Detect which cell encompasses the target text, then output its (X, Y) center coordinate. 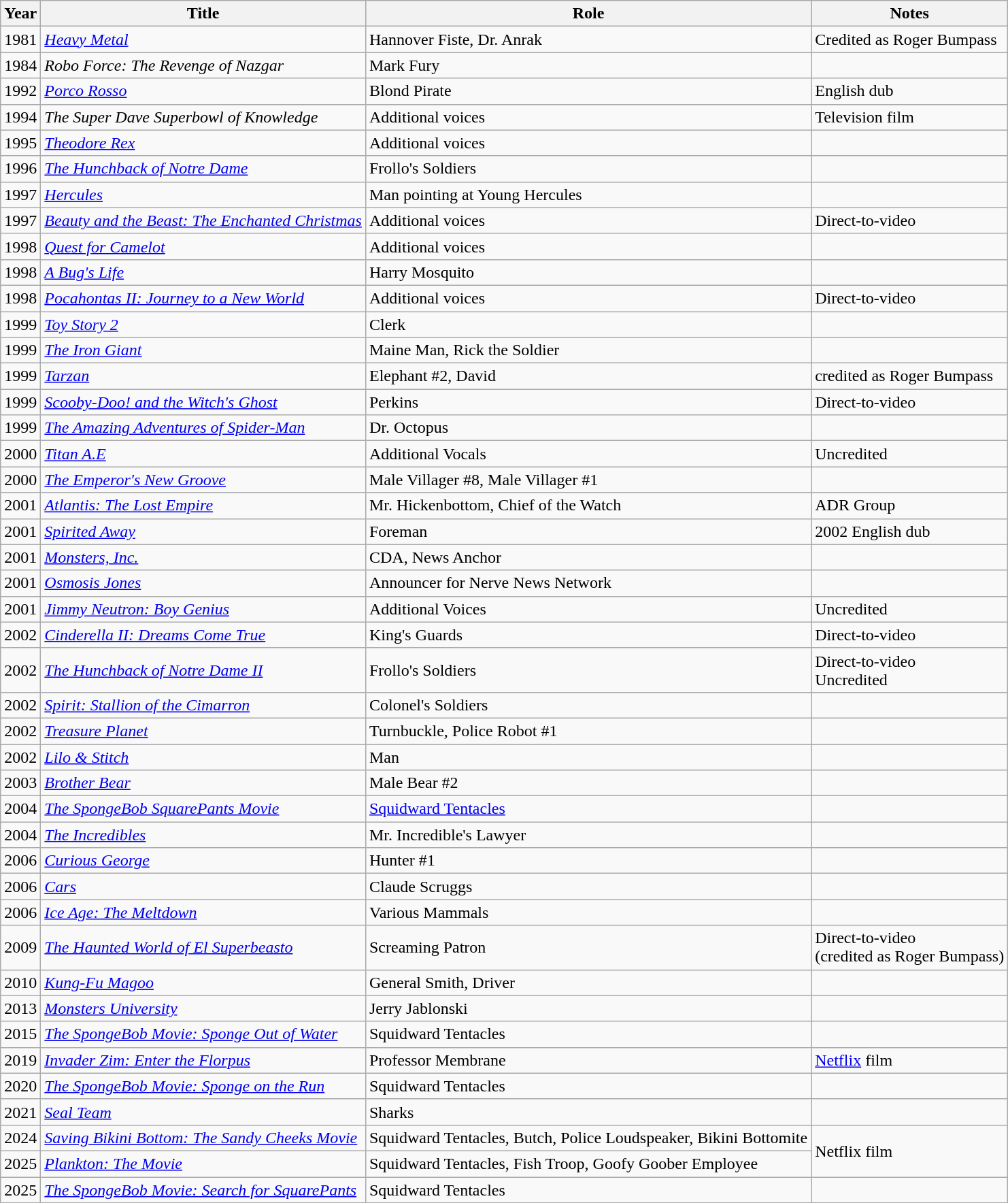
Tarzan (203, 376)
Saving Bikini Bottom: The Sandy Cheeks Movie (203, 1138)
Porco Rosso (203, 91)
Ice Age: The Meltdown (203, 912)
Heavy Metal (203, 39)
The Amazing Adventures of Spider-Man (203, 428)
English dub (910, 91)
The SpongeBob Movie: Sponge on the Run (203, 1086)
2020 (20, 1086)
Colonel's Soldiers (588, 705)
Additional Voices (588, 609)
2015 (20, 1034)
General Smith, Driver (588, 983)
The SpongeBob SquarePants Movie (203, 809)
Blond Pirate (588, 91)
ADR Group (910, 506)
2002 English dub (910, 531)
Cinderella II: Dreams Come True (203, 635)
1996 (20, 169)
Treasure Planet (203, 731)
Theodore Rex (203, 143)
Scooby-Doo! and the Witch's Ghost (203, 402)
Foreman (588, 531)
Man (588, 757)
Year (20, 14)
Monsters University (203, 1008)
2009 (20, 947)
Notes (910, 14)
Male Villager #8, Male Villager #1 (588, 480)
Pocahontas II: Journey to a New World (203, 298)
The Emperor's New Groove (203, 480)
Mr. Incredible's Lawyer (588, 835)
Quest for Camelot (203, 246)
Jimmy Neutron: Boy Genius (203, 609)
Elephant #2, David (588, 376)
Hunter #1 (588, 861)
Atlantis: The Lost Empire (203, 506)
A Bug's Life (203, 272)
Seal Team (203, 1112)
The Hunchback of Notre Dame II (203, 670)
1981 (20, 39)
Hannover Fiste, Dr. Anrak (588, 39)
2024 (20, 1138)
2013 (20, 1008)
Lilo & Stitch (203, 757)
Man pointing at Young Hercules (588, 195)
The Hunchback of Notre Dame (203, 169)
Professor Membrane (588, 1060)
Spirited Away (203, 531)
2010 (20, 983)
Sharks (588, 1112)
Credited as Roger Bumpass (910, 39)
credited as Roger Bumpass (910, 376)
Mark Fury (588, 65)
Dr. Octopus (588, 428)
The SpongeBob Movie: Sponge Out of Water (203, 1034)
Perkins (588, 402)
CDA, News Anchor (588, 557)
Various Mammals (588, 912)
Osmosis Jones (203, 583)
Direct-to-videoUncredited (910, 670)
Direct-to-video(credited as Roger Bumpass) (910, 947)
Curious George (203, 861)
Squidward Tentacles, Butch, Police Loudspeaker, Bikini Bottomite (588, 1138)
The Iron Giant (203, 350)
1984 (20, 65)
Squidward Tentacles, Fish Troop, Goofy Goober Employee (588, 1164)
2021 (20, 1112)
Beauty and the Beast: The Enchanted Christmas (203, 220)
Jerry Jablonski (588, 1008)
1994 (20, 117)
2019 (20, 1060)
Brother Bear (203, 783)
The SpongeBob Movie: Search for SquarePants (203, 1190)
Invader Zim: Enter the Florpus (203, 1060)
Hercules (203, 195)
King's Guards (588, 635)
Monsters, Inc. (203, 557)
Male Bear #2 (588, 783)
The Incredibles (203, 835)
Announcer for Nerve News Network (588, 583)
2003 (20, 783)
Titan A.E (203, 454)
Robo Force: The Revenge of Nazgar (203, 65)
Claude Scruggs (588, 887)
Spirit: Stallion of the Cimarron (203, 705)
The Super Dave Superbowl of Knowledge (203, 117)
Toy Story 2 (203, 325)
Turnbuckle, Police Robot #1 (588, 731)
Clerk (588, 325)
Kung-Fu Magoo (203, 983)
Title (203, 14)
Mr. Hickenbottom, Chief of the Watch (588, 506)
Additional Vocals (588, 454)
1992 (20, 91)
Harry Mosquito (588, 272)
Television film (910, 117)
Cars (203, 887)
The Haunted World of El Superbeasto (203, 947)
Plankton: The Movie (203, 1164)
Screaming Patron (588, 947)
Maine Man, Rick the Soldier (588, 350)
Role (588, 14)
1995 (20, 143)
